Locate the cell with the specified text and output its [X, Y] center coordinate. 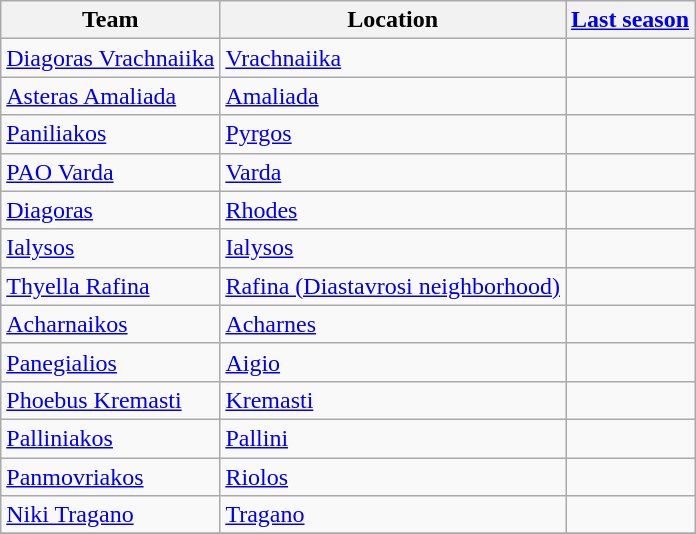
Last season [630, 20]
Asteras Amaliada [110, 96]
Team [110, 20]
Acharnes [393, 324]
Pyrgos [393, 134]
Amaliada [393, 96]
Acharnaikos [110, 324]
Niki Tragano [110, 515]
Kremasti [393, 400]
Riolos [393, 477]
Panegialios [110, 362]
Location [393, 20]
Thyella Rafina [110, 286]
Diagoras Vrachnaiika [110, 58]
Pallini [393, 438]
Tragano [393, 515]
PAO Varda [110, 172]
Diagoras [110, 210]
Palliniakos [110, 438]
Rafina (Diastavrosi neighborhood) [393, 286]
Rhodes [393, 210]
Varda [393, 172]
Paniliakos [110, 134]
Aigio [393, 362]
Panmovriakos [110, 477]
Phoebus Kremasti [110, 400]
Vrachnaiika [393, 58]
